From the cell containing the given text, extract its center point as (x, y) coordinate. 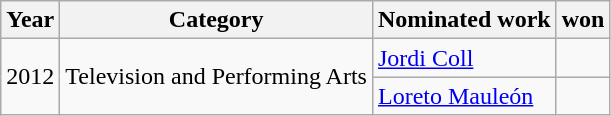
Category (216, 20)
2012 (30, 77)
Loreto Mauleón (464, 96)
Year (30, 20)
won (583, 20)
Jordi Coll (464, 58)
Television and Performing Arts (216, 77)
Nominated work (464, 20)
